Determine the (X, Y) coordinate at the center of the cell enclosing the given text.  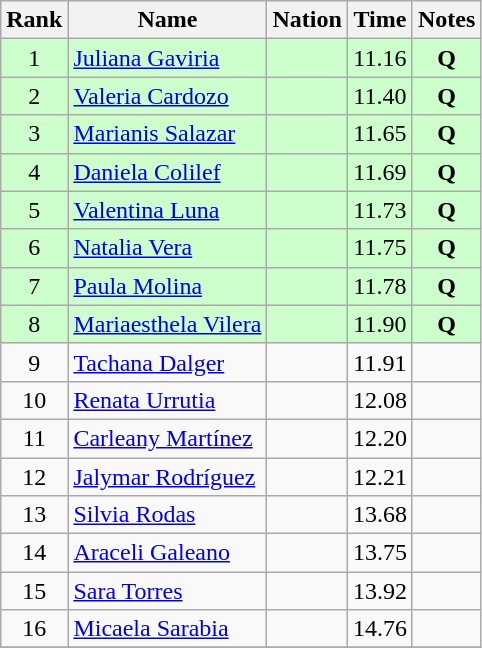
7 (34, 286)
Tachana Dalger (168, 362)
12.08 (380, 400)
Nation (307, 20)
13.68 (380, 515)
11.69 (380, 172)
Carleany Martínez (168, 438)
2 (34, 96)
Micaela Sarabia (168, 629)
11 (34, 438)
Araceli Galeano (168, 553)
Natalia Vera (168, 248)
11.90 (380, 324)
1 (34, 58)
11.65 (380, 134)
6 (34, 248)
12.21 (380, 477)
Silvia Rodas (168, 515)
Mariaesthela Vilera (168, 324)
12 (34, 477)
12.20 (380, 438)
16 (34, 629)
10 (34, 400)
Daniela Colilef (168, 172)
Paula Molina (168, 286)
Name (168, 20)
Jalymar Rodríguez (168, 477)
Sara Torres (168, 591)
13.75 (380, 553)
11.91 (380, 362)
Renata Urrutia (168, 400)
4 (34, 172)
13.92 (380, 591)
14.76 (380, 629)
11.73 (380, 210)
9 (34, 362)
11.40 (380, 96)
11.78 (380, 286)
14 (34, 553)
Time (380, 20)
Valentina Luna (168, 210)
Juliana Gaviria (168, 58)
Notes (446, 20)
8 (34, 324)
15 (34, 591)
11.75 (380, 248)
13 (34, 515)
Valeria Cardozo (168, 96)
11.16 (380, 58)
3 (34, 134)
5 (34, 210)
Marianis Salazar (168, 134)
Rank (34, 20)
